Pinpoint the cell where the given text exists, returning its (X, Y) midpoint coordinate. 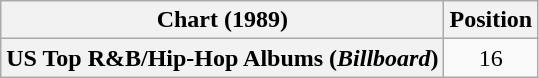
US Top R&B/Hip-Hop Albums (Billboard) (222, 58)
16 (491, 58)
Chart (1989) (222, 20)
Position (491, 20)
